Detect which cell encompasses the target text, then output its [X, Y] center coordinate. 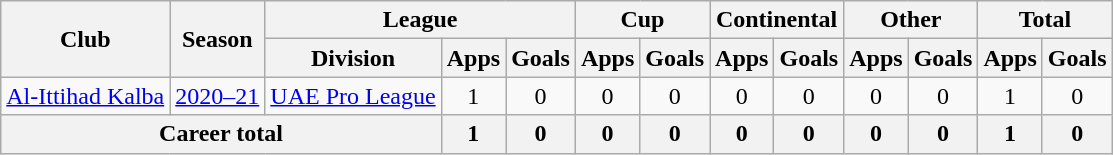
Continental [777, 20]
Total [1045, 20]
League [420, 20]
Club [86, 39]
2020–21 [218, 96]
Season [218, 39]
Career total [221, 134]
Al-Ittihad Kalba [86, 96]
Cup [642, 20]
Division [353, 58]
UAE Pro League [353, 96]
Other [911, 20]
